Locate the cell with the specified text and output its [x, y] center coordinate. 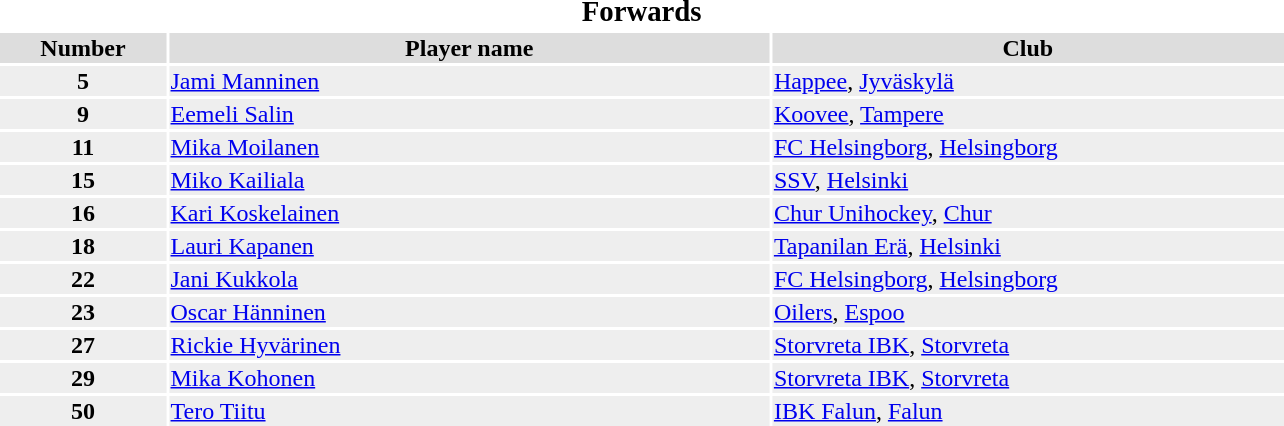
16 [83, 213]
15 [83, 180]
Koovee, Tampere [1028, 114]
Player name [469, 48]
Eemeli Salin [469, 114]
Tapanilan Erä, Helsinki [1028, 246]
Lauri Kapanen [469, 246]
Miko Kailiala [469, 180]
9 [83, 114]
27 [83, 345]
Kari Koskelainen [469, 213]
Tero Tiitu [469, 411]
Jami Manninen [469, 81]
29 [83, 378]
Chur Unihockey, Chur [1028, 213]
50 [83, 411]
Happee, Jyväskylä [1028, 81]
11 [83, 147]
SSV, Helsinki [1028, 180]
Club [1028, 48]
Rickie Hyvärinen [469, 345]
Number [83, 48]
23 [83, 312]
5 [83, 81]
IBK Falun, Falun [1028, 411]
Oilers, Espoo [1028, 312]
Jani Kukkola [469, 279]
18 [83, 246]
Mika Kohonen [469, 378]
Oscar Hänninen [469, 312]
Mika Moilanen [469, 147]
22 [83, 279]
